Output the [x, y] coordinate of the center of the cell containing the given text.  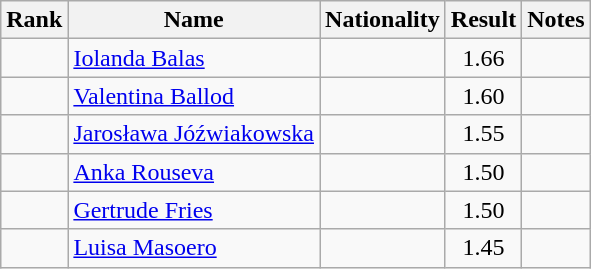
Notes [556, 20]
Jarosława Jóźwiakowska [194, 134]
Gertrude Fries [194, 210]
Valentina Ballod [194, 96]
1.60 [483, 96]
Anka Rouseva [194, 172]
Nationality [383, 20]
1.45 [483, 248]
Rank [34, 20]
1.55 [483, 134]
Result [483, 20]
1.66 [483, 58]
Iolanda Balas [194, 58]
Luisa Masoero [194, 248]
Name [194, 20]
